From the cell containing the given text, extract its center point as [x, y] coordinate. 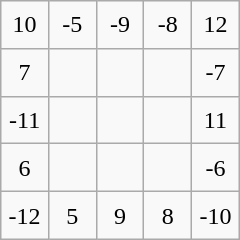
-6 [216, 168]
-7 [216, 72]
-12 [25, 216]
-9 [120, 25]
7 [25, 72]
-5 [72, 25]
-11 [25, 120]
9 [120, 216]
5 [72, 216]
12 [216, 25]
10 [25, 25]
-8 [168, 25]
8 [168, 216]
11 [216, 120]
-10 [216, 216]
6 [25, 168]
